Locate the cell with the specified text and output its (x, y) center coordinate. 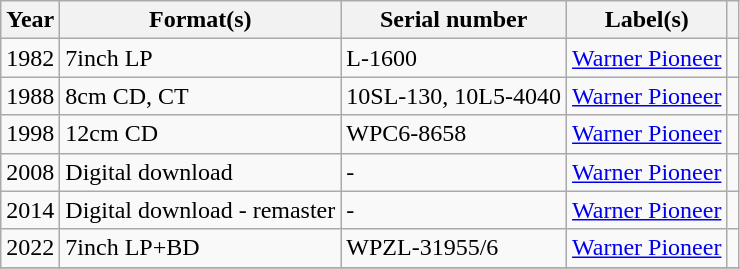
8cm CD, CT (200, 96)
L-1600 (454, 58)
10SL-130, 10L5-4040 (454, 96)
Serial number (454, 20)
12cm CD (200, 134)
2022 (30, 248)
7inch LP (200, 58)
7inch LP+BD (200, 248)
1982 (30, 58)
WPZL-31955/6 (454, 248)
Digital download (200, 172)
1988 (30, 96)
2014 (30, 210)
WPC6-8658 (454, 134)
Year (30, 20)
Format(s) (200, 20)
Digital download - remaster (200, 210)
1998 (30, 134)
2008 (30, 172)
Label(s) (647, 20)
